Locate the cell with the specified text and output its [x, y] center coordinate. 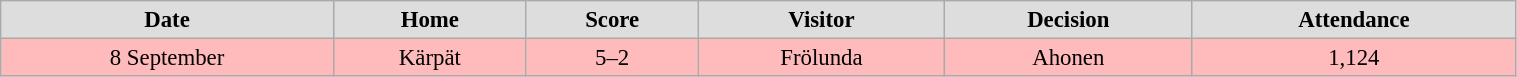
Date [168, 20]
1,124 [1354, 58]
Decision [1068, 20]
Visitor [822, 20]
Attendance [1354, 20]
Frölunda [822, 58]
Ahonen [1068, 58]
8 September [168, 58]
Kärpät [430, 58]
5–2 [612, 58]
Score [612, 20]
Home [430, 20]
